From the cell containing the given text, extract its center point as (X, Y) coordinate. 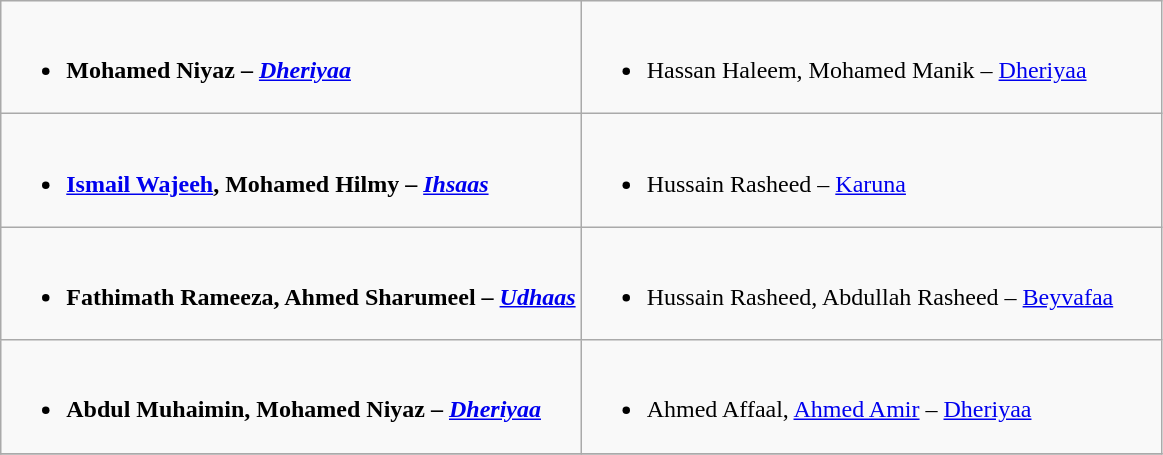
Hassan Haleem, Mohamed Manik – Dheriyaa (871, 58)
Ismail Wajeeh, Mohamed Hilmy – Ihsaas (291, 170)
Hussain Rasheed, Abdullah Rasheed – Beyvafaa (871, 284)
Abdul Muhaimin, Mohamed Niyaz – Dheriyaa (291, 396)
Ahmed Affaal, Ahmed Amir – Dheriyaa (871, 396)
Hussain Rasheed – Karuna (871, 170)
Fathimath Rameeza, Ahmed Sharumeel – Udhaas (291, 284)
Mohamed Niyaz – Dheriyaa (291, 58)
